Output the [x, y] coordinate of the center of the cell containing the given text.  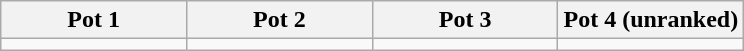
Pot 3 [465, 20]
Pot 1 [94, 20]
Pot 4 (unranked) [651, 20]
Pot 2 [279, 20]
